Return the [X, Y] coordinate for the center point of the cell that contains the specified text.  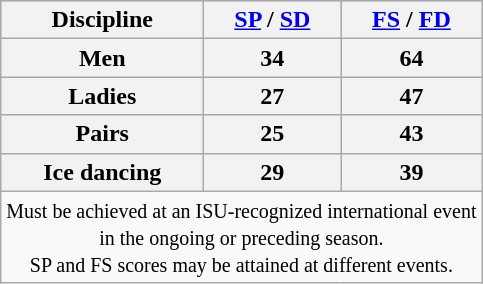
25 [272, 134]
Pairs [102, 134]
SP / SD [272, 20]
47 [412, 96]
27 [272, 96]
Must be achieved at an ISU-recognized international event in the ongoing or preceding season. SP and FS scores may be attained at different events. [242, 237]
39 [412, 172]
Ladies [102, 96]
34 [272, 58]
64 [412, 58]
Men [102, 58]
43 [412, 134]
Ice dancing [102, 172]
FS / FD [412, 20]
29 [272, 172]
Discipline [102, 20]
